Return the (x, y) coordinate for the center point of the cell that contains the specified text.  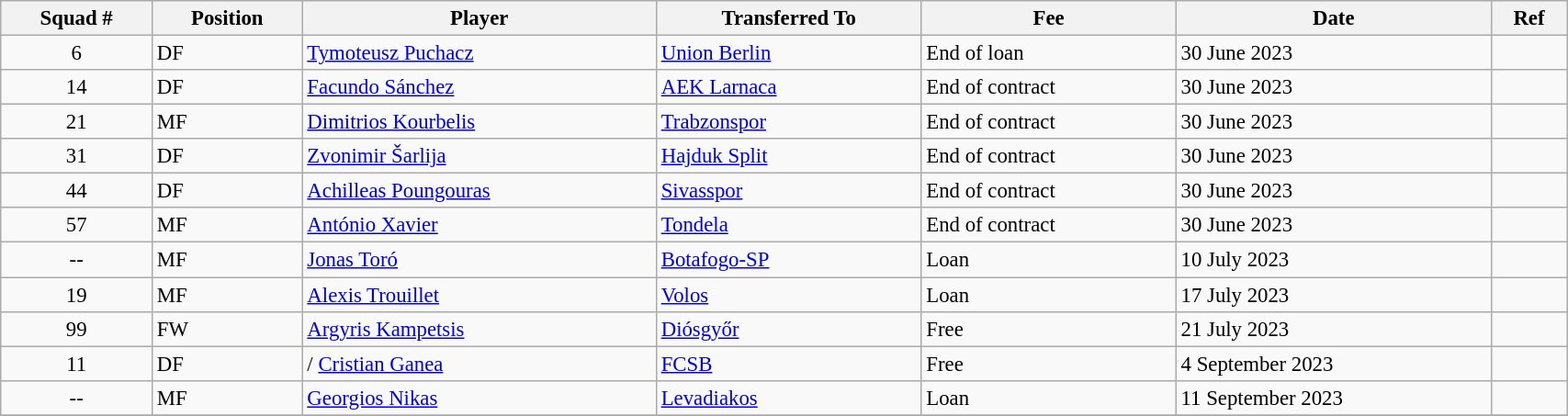
44 (77, 191)
Position (228, 18)
Ref (1529, 18)
14 (77, 87)
11 September 2023 (1334, 398)
10 July 2023 (1334, 260)
6 (77, 53)
Volos (788, 295)
21 (77, 122)
FCSB (788, 364)
17 July 2023 (1334, 295)
21 July 2023 (1334, 329)
Levadiakos (788, 398)
Argyris Kampetsis (479, 329)
Date (1334, 18)
Tondela (788, 225)
31 (77, 156)
/ Cristian Ganea (479, 364)
11 (77, 364)
Fee (1049, 18)
Dimitrios Kourbelis (479, 122)
Diósgyőr (788, 329)
Botafogo-SP (788, 260)
FW (228, 329)
Jonas Toró (479, 260)
Union Berlin (788, 53)
Tymoteusz Puchacz (479, 53)
Sivasspor (788, 191)
Trabzonspor (788, 122)
Achilleas Poungouras (479, 191)
Facundo Sánchez (479, 87)
4 September 2023 (1334, 364)
Alexis Trouillet (479, 295)
AEK Larnaca (788, 87)
57 (77, 225)
Transferred To (788, 18)
Player (479, 18)
António Xavier (479, 225)
Hajduk Split (788, 156)
End of loan (1049, 53)
Zvonimir Šarlija (479, 156)
Georgios Nikas (479, 398)
99 (77, 329)
19 (77, 295)
Squad # (77, 18)
